Return [x, y] of the center of cell containing provided text 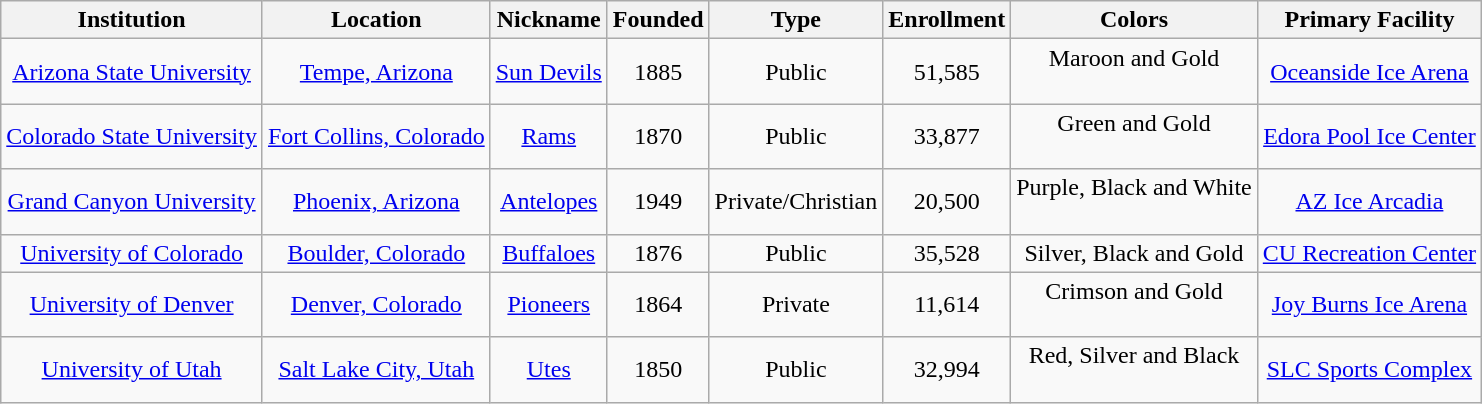
Antelopes [548, 202]
Enrollment [947, 20]
Colors [1134, 20]
Grand Canyon University [132, 202]
32,994 [947, 370]
University of Colorado [132, 253]
Denver, Colorado [376, 304]
51,585 [947, 72]
Primary Facility [1369, 20]
Private/Christian [796, 202]
35,528 [947, 253]
Phoenix, Arizona [376, 202]
SLC Sports Complex [1369, 370]
CU Recreation Center [1369, 253]
11,614 [947, 304]
1864 [658, 304]
Tempe, Arizona [376, 72]
Nickname [548, 20]
Silver, Black and Gold [1134, 253]
33,877 [947, 136]
1949 [658, 202]
Crimson and Gold [1134, 304]
1850 [658, 370]
Sun Devils [548, 72]
Salt Lake City, Utah [376, 370]
20,500 [947, 202]
Fort Collins, Colorado [376, 136]
AZ Ice Arcadia [1369, 202]
Rams [548, 136]
Location [376, 20]
Purple, Black and White [1134, 202]
Type [796, 20]
Utes [548, 370]
Joy Burns Ice Arena [1369, 304]
Green and Gold [1134, 136]
Arizona State University [132, 72]
Founded [658, 20]
Buffaloes [548, 253]
Private [796, 304]
Boulder, Colorado [376, 253]
Red, Silver and Black [1134, 370]
Maroon and Gold [1134, 72]
Colorado State University [132, 136]
Edora Pool Ice Center [1369, 136]
Oceanside Ice Arena [1369, 72]
1870 [658, 136]
Pioneers [548, 304]
University of Denver [132, 304]
1885 [658, 72]
1876 [658, 253]
Institution [132, 20]
University of Utah [132, 370]
